Detect which cell encompasses the target text, then output its (X, Y) center coordinate. 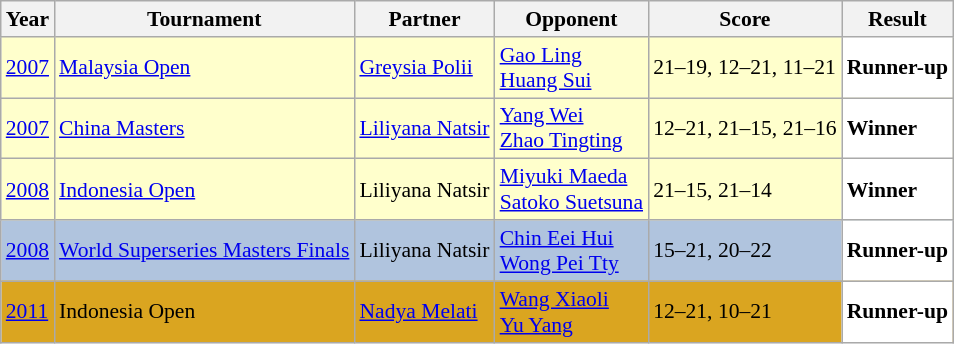
China Masters (204, 128)
12–21, 10–21 (745, 312)
21–19, 12–21, 11–21 (745, 68)
Year (28, 19)
21–15, 21–14 (745, 190)
Wang Xiaoli Yu Yang (572, 312)
Miyuki Maeda Satoko Suetsuna (572, 190)
Tournament (204, 19)
Yang Wei Zhao Tingting (572, 128)
Opponent (572, 19)
Chin Eei Hui Wong Pei Tty (572, 250)
Partner (424, 19)
15–21, 20–22 (745, 250)
Score (745, 19)
Malaysia Open (204, 68)
Gao Ling Huang Sui (572, 68)
12–21, 21–15, 21–16 (745, 128)
Greysia Polii (424, 68)
2011 (28, 312)
Result (898, 19)
World Superseries Masters Finals (204, 250)
Nadya Melati (424, 312)
